Detect which cell encompasses the target text, then output its [x, y] center coordinate. 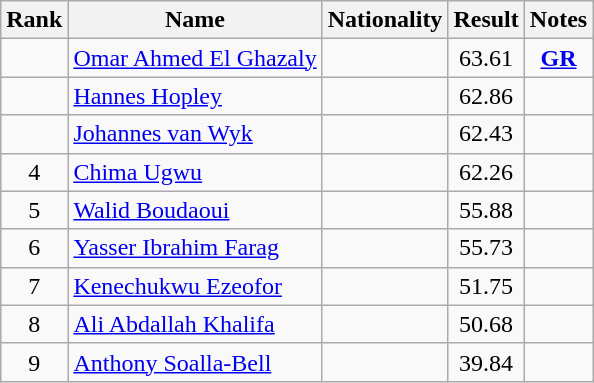
55.88 [486, 210]
62.86 [486, 96]
Omar Ahmed El Ghazaly [195, 58]
Kenechukwu Ezeofor [195, 286]
Ali Abdallah Khalifa [195, 324]
51.75 [486, 286]
50.68 [486, 324]
63.61 [486, 58]
Notes [558, 20]
Name [195, 20]
39.84 [486, 362]
Walid Boudaoui [195, 210]
Anthony Soalla-Bell [195, 362]
6 [34, 248]
5 [34, 210]
Nationality [385, 20]
Johannes van Wyk [195, 134]
GR [558, 58]
Chima Ugwu [195, 172]
62.43 [486, 134]
Hannes Hopley [195, 96]
55.73 [486, 248]
Result [486, 20]
8 [34, 324]
62.26 [486, 172]
Yasser Ibrahim Farag [195, 248]
7 [34, 286]
9 [34, 362]
4 [34, 172]
Rank [34, 20]
